Find where the given text appears and provide that cell's center as [X, Y] coordinate. 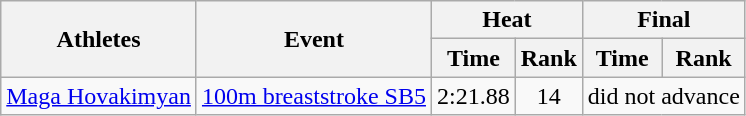
Event [314, 39]
14 [548, 96]
Maga Hovakimyan [99, 96]
Final [664, 20]
Athletes [99, 39]
2:21.88 [473, 96]
100m breaststroke SB5 [314, 96]
Heat [506, 20]
did not advance [664, 96]
